For the text-containing cell, return its midpoint in (X, Y) coordinate format. 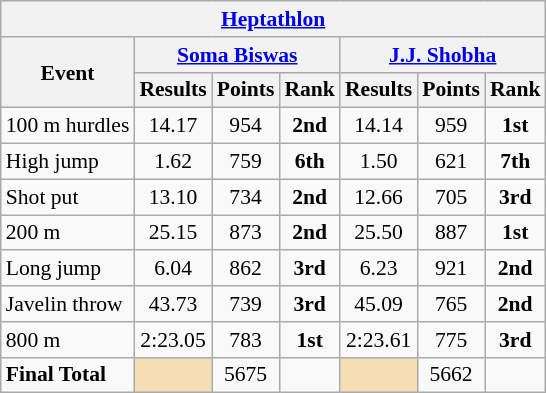
1.62 (172, 162)
Event (68, 72)
25.15 (172, 233)
5675 (246, 375)
13.10 (172, 197)
775 (451, 340)
45.09 (378, 304)
1.50 (378, 162)
734 (246, 197)
2:23.61 (378, 340)
14.14 (378, 126)
200 m (68, 233)
705 (451, 197)
887 (451, 233)
J.J. Shobha (443, 55)
862 (246, 269)
954 (246, 126)
6.23 (378, 269)
Heptathlon (274, 19)
Javelin throw (68, 304)
12.66 (378, 197)
873 (246, 233)
Final Total (68, 375)
739 (246, 304)
765 (451, 304)
Soma Biswas (237, 55)
43.73 (172, 304)
25.50 (378, 233)
921 (451, 269)
6.04 (172, 269)
High jump (68, 162)
2:23.05 (172, 340)
Long jump (68, 269)
759 (246, 162)
621 (451, 162)
14.17 (172, 126)
Shot put (68, 197)
6th (310, 162)
800 m (68, 340)
5662 (451, 375)
100 m hurdles (68, 126)
783 (246, 340)
959 (451, 126)
7th (516, 162)
